Capture the cell that displays the provided text and extract its (x, y) central coordinate. 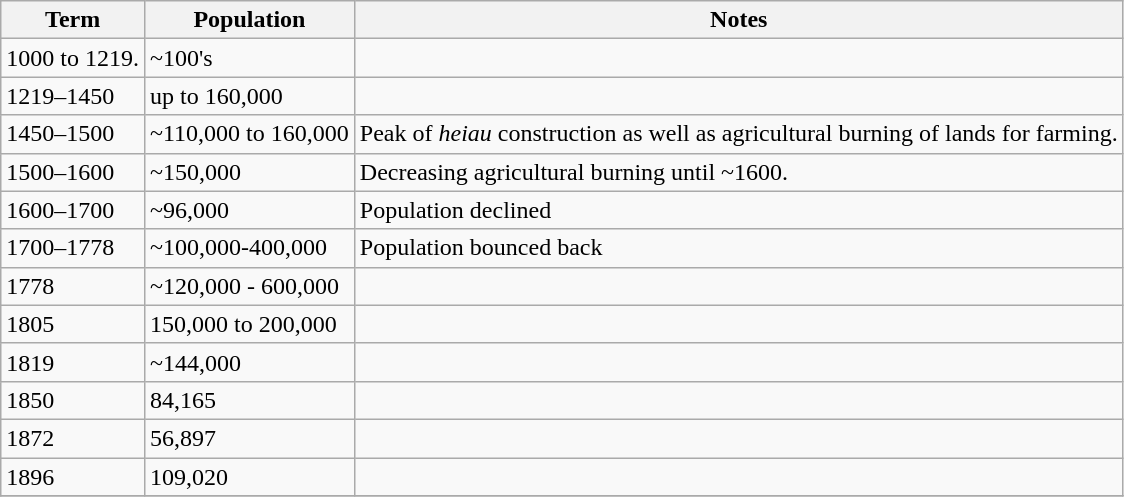
~150,000 (249, 172)
~100's (249, 58)
1850 (73, 400)
Decreasing agricultural burning until ~1600. (738, 172)
1778 (73, 286)
~144,000 (249, 362)
Notes (738, 20)
1600–1700 (73, 210)
Population (249, 20)
Term (73, 20)
~120,000 - 600,000 (249, 286)
1819 (73, 362)
1500–1600 (73, 172)
1450–1500 (73, 134)
84,165 (249, 400)
up to 160,000 (249, 96)
56,897 (249, 438)
Population bounced back (738, 248)
109,020 (249, 477)
~96,000 (249, 210)
150,000 to 200,000 (249, 324)
1700–1778 (73, 248)
Population declined (738, 210)
~100,000-400,000 (249, 248)
1000 to 1219. (73, 58)
~110,000 to 160,000 (249, 134)
Peak of heiau construction as well as agricultural burning of lands for farming. (738, 134)
1896 (73, 477)
1872 (73, 438)
1805 (73, 324)
1219–1450 (73, 96)
